From the cell containing the given text, extract its center point as [X, Y] coordinate. 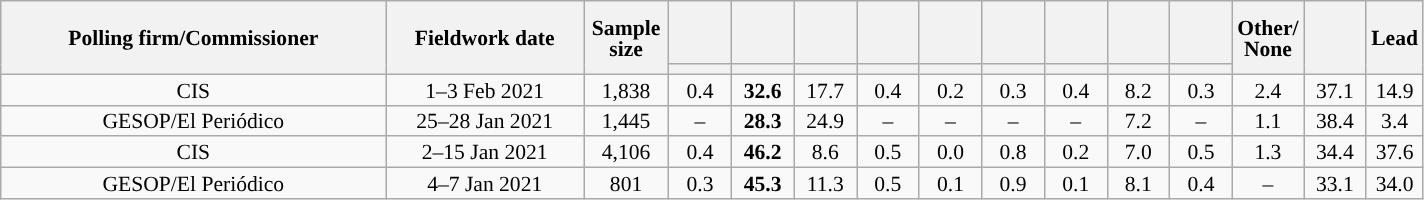
28.3 [762, 120]
8.2 [1138, 90]
Fieldwork date [485, 38]
801 [626, 184]
7.2 [1138, 120]
37.6 [1394, 152]
Polling firm/Commissioner [194, 38]
11.3 [826, 184]
46.2 [762, 152]
8.6 [826, 152]
14.9 [1394, 90]
0.9 [1014, 184]
4,106 [626, 152]
2.4 [1268, 90]
1.1 [1268, 120]
45.3 [762, 184]
0.0 [950, 152]
1.3 [1268, 152]
1–3 Feb 2021 [485, 90]
2–15 Jan 2021 [485, 152]
24.9 [826, 120]
4–7 Jan 2021 [485, 184]
33.1 [1336, 184]
1,838 [626, 90]
0.8 [1014, 152]
25–28 Jan 2021 [485, 120]
Lead [1394, 38]
34.4 [1336, 152]
17.7 [826, 90]
34.0 [1394, 184]
3.4 [1394, 120]
Other/None [1268, 38]
37.1 [1336, 90]
7.0 [1138, 152]
Sample size [626, 38]
1,445 [626, 120]
8.1 [1138, 184]
32.6 [762, 90]
38.4 [1336, 120]
